Return the (x, y) coordinate for the center point of the cell that contains the specified text.  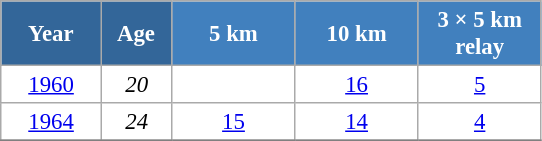
15 (234, 122)
5 km (234, 34)
3 × 5 km relay (480, 34)
Year (52, 34)
1964 (52, 122)
1960 (52, 85)
20 (136, 85)
Age (136, 34)
10 km (356, 34)
16 (356, 85)
4 (480, 122)
5 (480, 85)
24 (136, 122)
14 (356, 122)
